Identify which cell holds the provided text, then report its [X, Y] central coordinate. 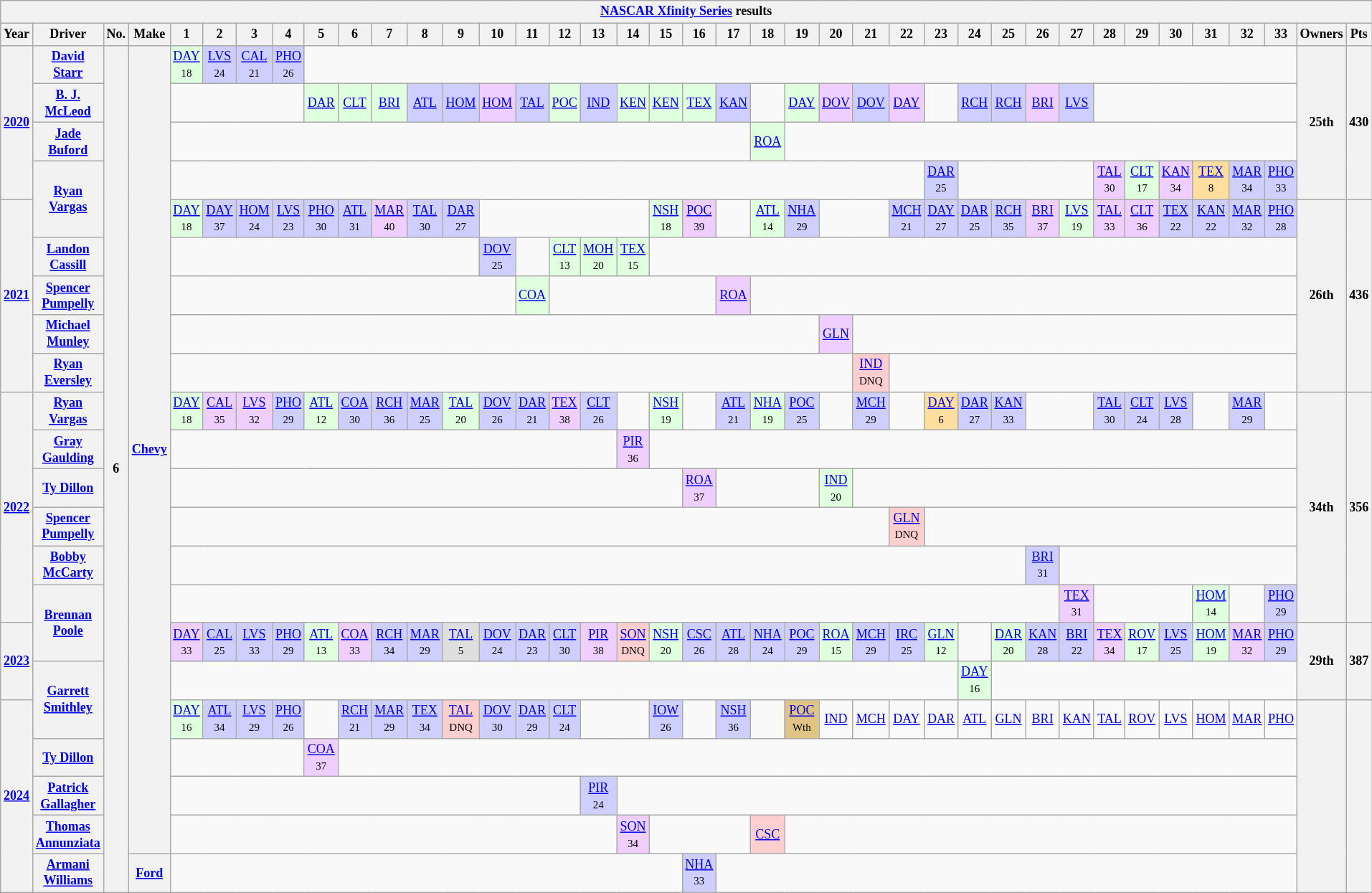
HOM14 [1211, 603]
11 [532, 34]
Jade Buford [67, 141]
436 [1359, 296]
INDDNQ [871, 372]
CLT13 [564, 257]
TAL5 [460, 642]
16 [699, 34]
18 [767, 34]
31 [1211, 34]
POC39 [699, 219]
RCH34 [389, 642]
3 [254, 34]
Brennan Poole [67, 623]
MAR25 [425, 411]
430 [1359, 122]
KAN28 [1043, 642]
COA37 [321, 757]
DOV26 [498, 411]
CSC [767, 835]
PHO28 [1281, 219]
No. [116, 34]
29 [1142, 34]
LVS33 [254, 642]
KAN34 [1176, 180]
MAR34 [1247, 180]
ROA37 [699, 488]
POC [564, 103]
DAY33 [186, 642]
TEX8 [1211, 180]
CLT30 [564, 642]
PHO [1281, 719]
LVS29 [254, 719]
TEX15 [633, 257]
MCH 29 [871, 411]
MAR40 [389, 219]
TEX [699, 103]
BRI31 [1043, 565]
POCWth [802, 719]
ATL12 [321, 411]
LVS32 [254, 411]
387 [1359, 661]
28 [1110, 34]
IND20 [836, 488]
KAN22 [1211, 219]
356 [1359, 507]
8 [425, 34]
TAL20 [460, 411]
12 [564, 34]
25th [1321, 122]
CLT17 [1142, 180]
COA33 [354, 642]
NSH18 [666, 219]
ROA15 [836, 642]
COA [532, 296]
DAR29 [532, 719]
PHO33 [1281, 180]
David Starr [67, 65]
CAL25 [219, 642]
ATL21 [734, 411]
24 [974, 34]
1 [186, 34]
26 [1043, 34]
DAY6 [941, 411]
LVS28 [1176, 411]
CAL21 [254, 65]
20 [836, 34]
CLT [354, 103]
CSC26 [699, 642]
DAR20 [1008, 642]
NHA29 [802, 219]
HOM24 [254, 219]
22 [907, 34]
TAL33 [1110, 219]
LVS23 [288, 219]
IRC25 [907, 642]
TEX31 [1077, 603]
9 [460, 34]
BRI22 [1077, 642]
ATL34 [219, 719]
SONDNQ [633, 642]
Ford [149, 873]
Owners [1321, 34]
4 [288, 34]
NSH36 [734, 719]
26th [1321, 296]
PIR38 [598, 642]
Driver [67, 34]
Thomas Annunziata [67, 835]
Ryan Eversley [67, 372]
2021 [17, 296]
MCH21 [907, 219]
CLT36 [1142, 219]
BRI37 [1043, 219]
Armani Williams [67, 873]
ATL14 [767, 219]
NHA33 [699, 873]
DAR23 [532, 642]
29th [1321, 661]
25 [1008, 34]
Gray Gaulding [67, 450]
DOV30 [498, 719]
2020 [17, 122]
CAL35 [219, 411]
14 [633, 34]
Landon Cassill [67, 257]
NHA19 [767, 411]
RCH36 [389, 411]
34th [1321, 507]
PIR24 [598, 796]
Patrick Gallagher [67, 796]
ROV [1142, 719]
PHO30 [321, 219]
Year [17, 34]
30 [1176, 34]
LVS25 [1176, 642]
DOV24 [498, 642]
DAY27 [941, 219]
GLNDNQ [907, 526]
Make [149, 34]
RCH35 [1008, 219]
ROV17 [1142, 642]
2023 [17, 661]
17 [734, 34]
ATL31 [354, 219]
Pts [1359, 34]
MCH [871, 719]
2024 [17, 796]
HOM19 [1211, 642]
IOW26 [666, 719]
POC25 [802, 411]
27 [1077, 34]
DAY37 [219, 219]
MCH29 [871, 642]
NHA24 [767, 642]
MOH20 [598, 257]
NSH19 [666, 411]
NSH20 [666, 642]
PIR36 [633, 450]
19 [802, 34]
TALDNQ [460, 719]
SON34 [633, 835]
ATL28 [734, 642]
TEX38 [564, 411]
13 [598, 34]
KAN33 [1008, 411]
Bobby McCarty [67, 565]
DAR21 [532, 411]
COA30 [354, 411]
Michael Munley [67, 334]
7 [389, 34]
21 [871, 34]
Chevy [149, 449]
23 [941, 34]
LVS19 [1077, 219]
POC29 [802, 642]
2022 [17, 507]
NASCAR Xfinity Series results [686, 11]
TEX22 [1176, 219]
5 [321, 34]
GLN12 [941, 642]
B. J. McLeod [67, 103]
32 [1247, 34]
DOV25 [498, 257]
Garrett Smithley [67, 700]
MAR [1247, 719]
RCH21 [354, 719]
CLT26 [598, 411]
10 [498, 34]
ATL13 [321, 642]
33 [1281, 34]
15 [666, 34]
2 [219, 34]
LVS24 [219, 65]
